Capture the cell that displays the provided text and extract its [X, Y] central coordinate. 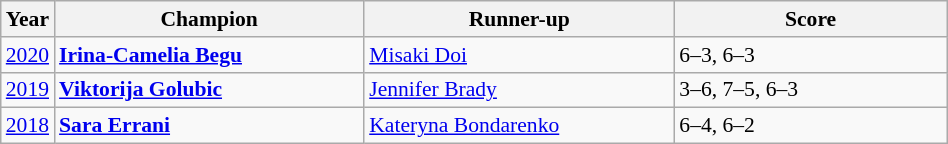
Irina-Camelia Begu [209, 55]
Misaki Doi [519, 55]
Kateryna Bondarenko [519, 126]
Jennifer Brady [519, 90]
6–3, 6–3 [810, 55]
Score [810, 19]
Champion [209, 19]
3–6, 7–5, 6–3 [810, 90]
2019 [28, 90]
Runner-up [519, 19]
Sara Errani [209, 126]
Year [28, 19]
6–4, 6–2 [810, 126]
2020 [28, 55]
2018 [28, 126]
Viktorija Golubic [209, 90]
